Locate the cell with the specified text and output its (X, Y) center coordinate. 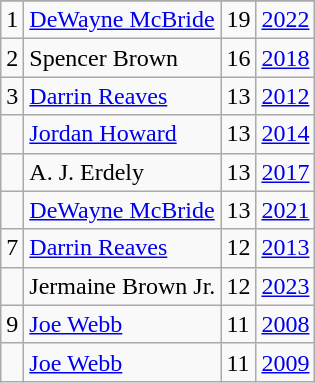
2018 (286, 58)
7 (12, 248)
2022 (286, 20)
16 (238, 58)
A. J. Erdely (122, 172)
9 (12, 324)
Jermaine Brown Jr. (122, 286)
2017 (286, 172)
3 (12, 96)
1 (12, 20)
19 (238, 20)
2008 (286, 324)
2009 (286, 362)
2012 (286, 96)
Spencer Brown (122, 58)
2014 (286, 134)
Jordan Howard (122, 134)
2021 (286, 210)
2 (12, 58)
2013 (286, 248)
2023 (286, 286)
